Pinpoint the cell where the given text exists, returning its [X, Y] midpoint coordinate. 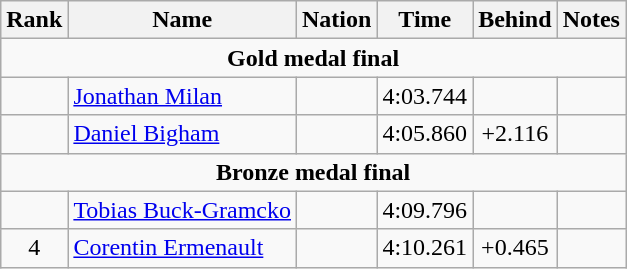
Daniel Bigham [182, 134]
4:05.860 [425, 134]
+0.465 [515, 248]
Nation [337, 20]
Jonathan Milan [182, 96]
Behind [515, 20]
Time [425, 20]
Gold medal final [314, 58]
Rank [34, 20]
Name [182, 20]
4:03.744 [425, 96]
4:09.796 [425, 210]
4 [34, 248]
+2.116 [515, 134]
Notes [591, 20]
Corentin Ermenault [182, 248]
4:10.261 [425, 248]
Bronze medal final [314, 172]
Tobias Buck-Gramcko [182, 210]
